Return (X, Y) of the center of cell containing provided text 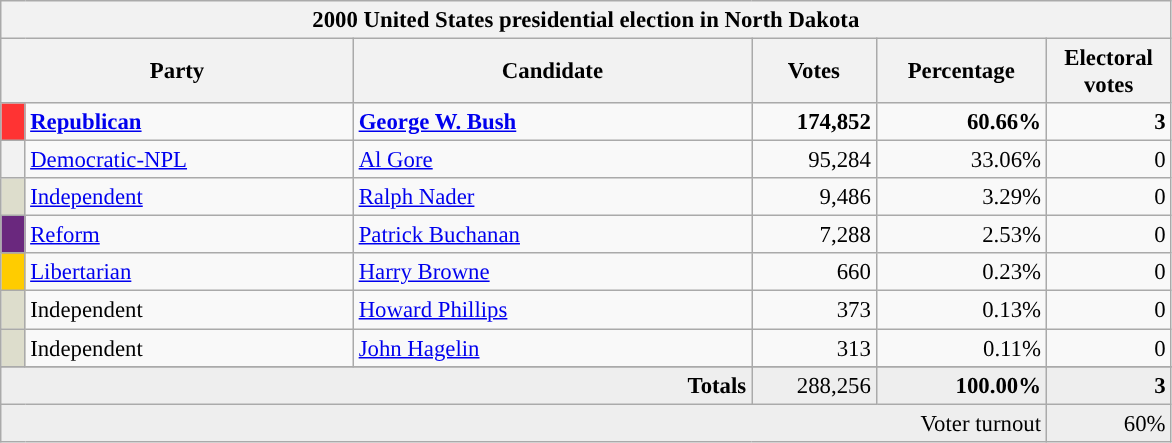
Republican (189, 122)
Percentage (961, 72)
Reform (189, 235)
Al Gore (552, 160)
288,256 (814, 385)
Candidate (552, 72)
George W. Bush (552, 122)
95,284 (814, 160)
Howard Phillips (552, 310)
Electoral votes (1108, 72)
9,486 (814, 197)
John Hagelin (552, 348)
373 (814, 310)
Totals (376, 385)
60.66% (961, 122)
33.06% (961, 160)
7,288 (814, 235)
Voter turnout (524, 423)
100.00% (961, 385)
3.29% (961, 197)
Democratic-NPL (189, 160)
Harry Browne (552, 273)
Party (178, 72)
0.23% (961, 273)
0.13% (961, 310)
Libertarian (189, 273)
Votes (814, 72)
60% (1108, 423)
2.53% (961, 235)
313 (814, 348)
174,852 (814, 122)
0.11% (961, 348)
2000 United States presidential election in North Dakota (586, 20)
660 (814, 273)
Ralph Nader (552, 197)
Patrick Buchanan (552, 235)
